Extract the (X, Y) coordinate from the center of the cell holding the provided text.  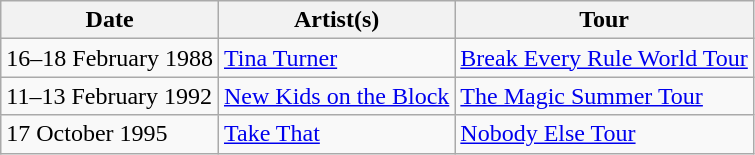
Nobody Else Tour (604, 134)
New Kids on the Block (336, 96)
Tour (604, 20)
17 October 1995 (110, 134)
16–18 February 1988 (110, 58)
Break Every Rule World Tour (604, 58)
Artist(s) (336, 20)
Take That (336, 134)
Date (110, 20)
The Magic Summer Tour (604, 96)
Tina Turner (336, 58)
11–13 February 1992 (110, 96)
